Output the (x, y) coordinate of the center of the cell containing the given text.  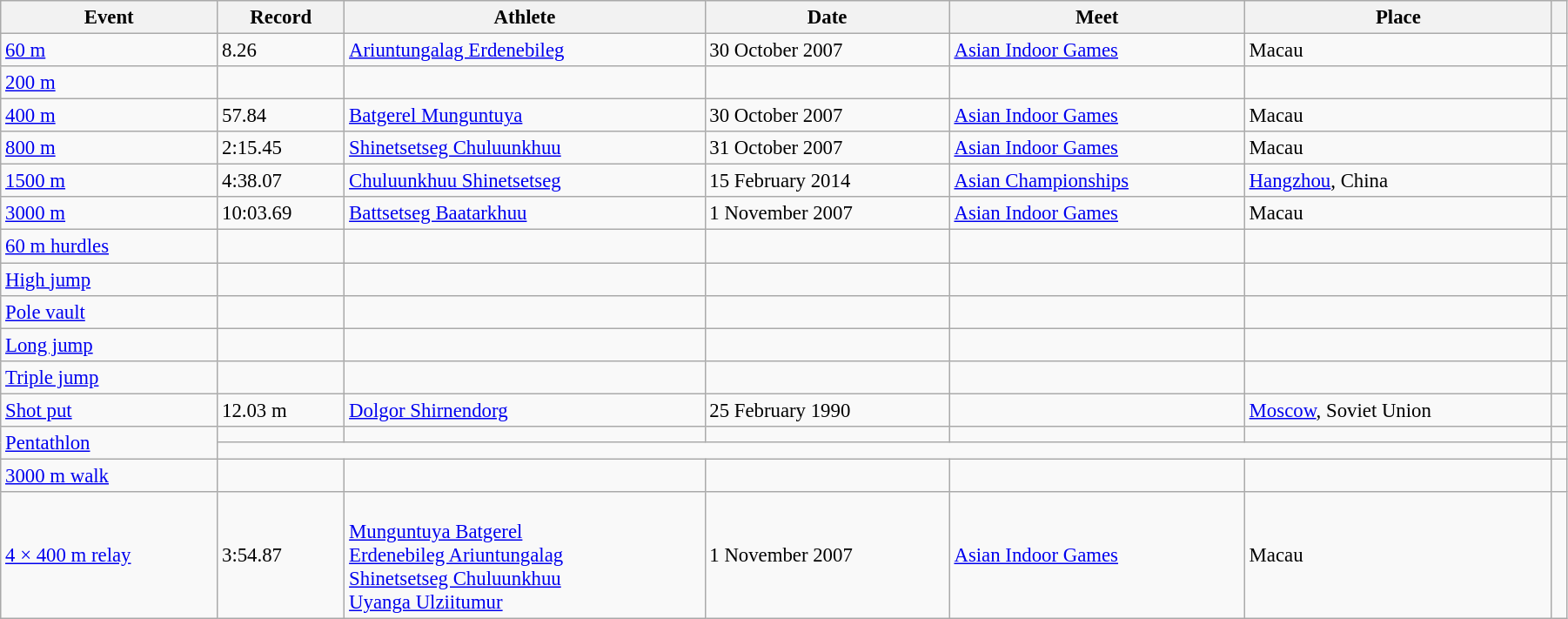
Athlete (525, 17)
Moscow, Soviet Union (1397, 410)
Shinetsetseg Chuluunkhuu (525, 148)
400 m (110, 116)
3000 m (110, 213)
Date (827, 17)
25 February 1990 (827, 410)
3000 m walk (110, 475)
Shot put (110, 410)
10:03.69 (281, 213)
2:15.45 (281, 148)
3:54.87 (281, 555)
60 m (110, 50)
Hangzhou, China (1397, 181)
4 × 400 m relay (110, 555)
57.84 (281, 116)
Dolgor Shirnendorg (525, 410)
Battsetseg Baatarkhuu (525, 213)
Long jump (110, 345)
Event (110, 17)
Asian Championships (1096, 181)
200 m (110, 83)
Pole vault (110, 312)
Pentathlon (110, 443)
Triple jump (110, 377)
12.03 m (281, 410)
4:38.07 (281, 181)
8.26 (281, 50)
Ariuntungalag Erdenebileg (525, 50)
Batgerel Munguntuya (525, 116)
Chuluunkhuu Shinetsetseg (525, 181)
15 February 2014 (827, 181)
Place (1397, 17)
800 m (110, 148)
Meet (1096, 17)
Munguntuya BatgerelErdenebileg AriuntungalagShinetsetseg ChuluunkhuuUyanga Ulziitumur (525, 555)
Record (281, 17)
31 October 2007 (827, 148)
High jump (110, 279)
60 m hurdles (110, 246)
1500 m (110, 181)
